Find where the given text appears and provide that cell's center as (X, Y) coordinate. 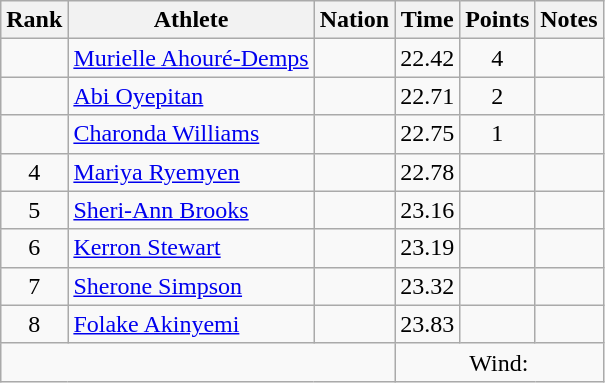
22.75 (428, 134)
Charonda Williams (191, 134)
23.32 (428, 286)
Rank (34, 20)
Sheri-Ann Brooks (191, 210)
Points (498, 20)
Folake Akinyemi (191, 324)
7 (34, 286)
Sherone Simpson (191, 286)
22.42 (428, 58)
Mariya Ryemyen (191, 172)
22.71 (428, 96)
Wind: (500, 362)
Murielle Ahouré-Demps (191, 58)
Notes (569, 20)
6 (34, 248)
Athlete (191, 20)
23.16 (428, 210)
5 (34, 210)
Kerron Stewart (191, 248)
Time (428, 20)
Nation (354, 20)
2 (498, 96)
Abi Oyepitan (191, 96)
23.83 (428, 324)
23.19 (428, 248)
1 (498, 134)
22.78 (428, 172)
8 (34, 324)
